From the cell containing the given text, extract its center point as [X, Y] coordinate. 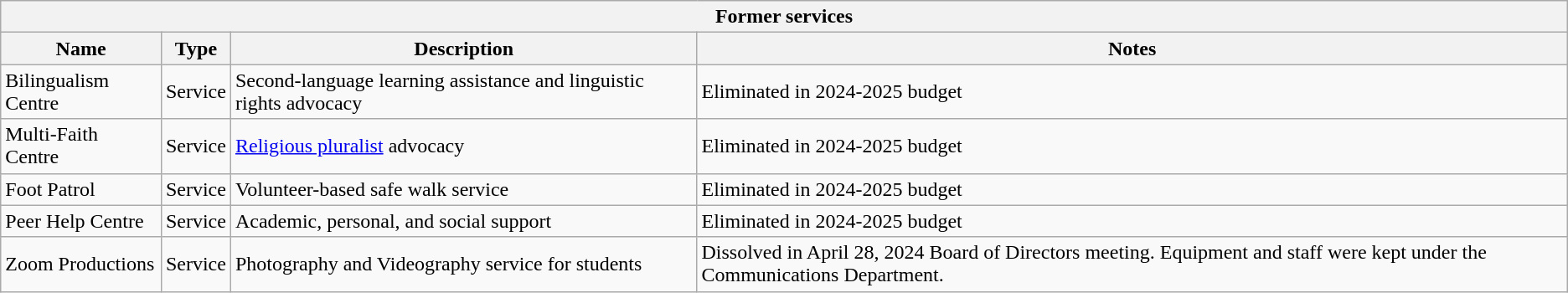
Name [81, 49]
Type [196, 49]
Description [463, 49]
Volunteer-based safe walk service [463, 189]
Second-language learning assistance and linguistic rights advocacy [463, 92]
Photography and Videography service for students [463, 265]
Religious pluralist advocacy [463, 146]
Peer Help Centre [81, 221]
Academic, personal, and social support [463, 221]
Former services [784, 17]
Notes [1132, 49]
Multi-Faith Centre [81, 146]
Bilingualism Centre [81, 92]
Zoom Productions [81, 265]
Foot Patrol [81, 189]
Dissolved in April 28, 2024 Board of Directors meeting. Equipment and staff were kept under the Communications Department. [1132, 265]
